Determine the [x, y] coordinate at the center of the cell enclosing the given text.  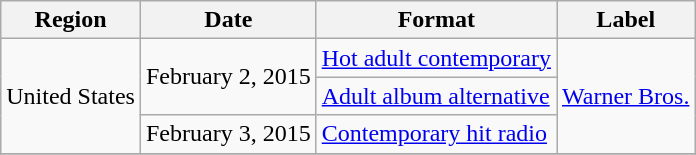
United States [71, 96]
Hot adult contemporary [436, 58]
Contemporary hit radio [436, 134]
Adult album alternative [436, 96]
Date [228, 20]
Region [71, 20]
February 3, 2015 [228, 134]
Format [436, 20]
February 2, 2015 [228, 77]
Label [625, 20]
Warner Bros. [625, 96]
